Find where the given text appears and provide that cell's center as [X, Y] coordinate. 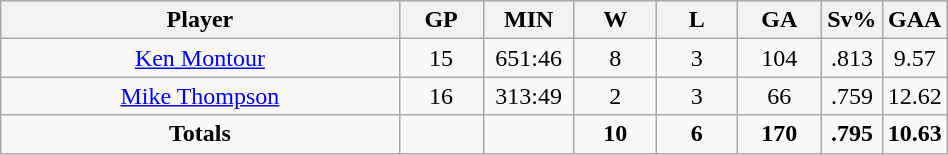
10.63 [914, 134]
GP [441, 20]
.759 [852, 96]
L [696, 20]
6 [696, 134]
.813 [852, 58]
9.57 [914, 58]
W [615, 20]
Sv% [852, 20]
10 [615, 134]
.795 [852, 134]
313:49 [528, 96]
Player [200, 20]
170 [780, 134]
16 [441, 96]
GAA [914, 20]
104 [780, 58]
Ken Montour [200, 58]
Mike Thompson [200, 96]
GA [780, 20]
2 [615, 96]
Totals [200, 134]
66 [780, 96]
8 [615, 58]
12.62 [914, 96]
MIN [528, 20]
651:46 [528, 58]
15 [441, 58]
